Find where the given text appears and provide that cell's center as [X, Y] coordinate. 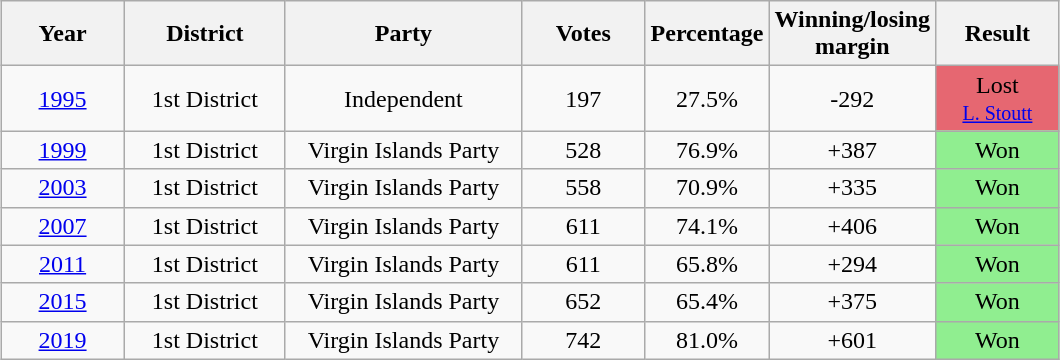
652 [583, 302]
197 [583, 98]
2019 [63, 340]
528 [583, 150]
65.8% [707, 264]
District [204, 34]
Year [63, 34]
LostL. Stoutt [998, 98]
1995 [63, 98]
2015 [63, 302]
+375 [852, 302]
2011 [63, 264]
Independent [403, 98]
76.9% [707, 150]
Result [998, 34]
Winning/losing margin [852, 34]
65.4% [707, 302]
742 [583, 340]
1999 [63, 150]
2003 [63, 188]
27.5% [707, 98]
+387 [852, 150]
+294 [852, 264]
558 [583, 188]
-292 [852, 98]
+335 [852, 188]
Party [403, 34]
2007 [63, 226]
74.1% [707, 226]
Votes [583, 34]
Percentage [707, 34]
+601 [852, 340]
81.0% [707, 340]
+406 [852, 226]
70.9% [707, 188]
